Determine the [X, Y] coordinate at the center of the cell enclosing the given text.  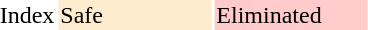
Safe [136, 15]
Eliminated [292, 15]
